Search for the cell housing the specified text and yield its (X, Y) center coordinate. 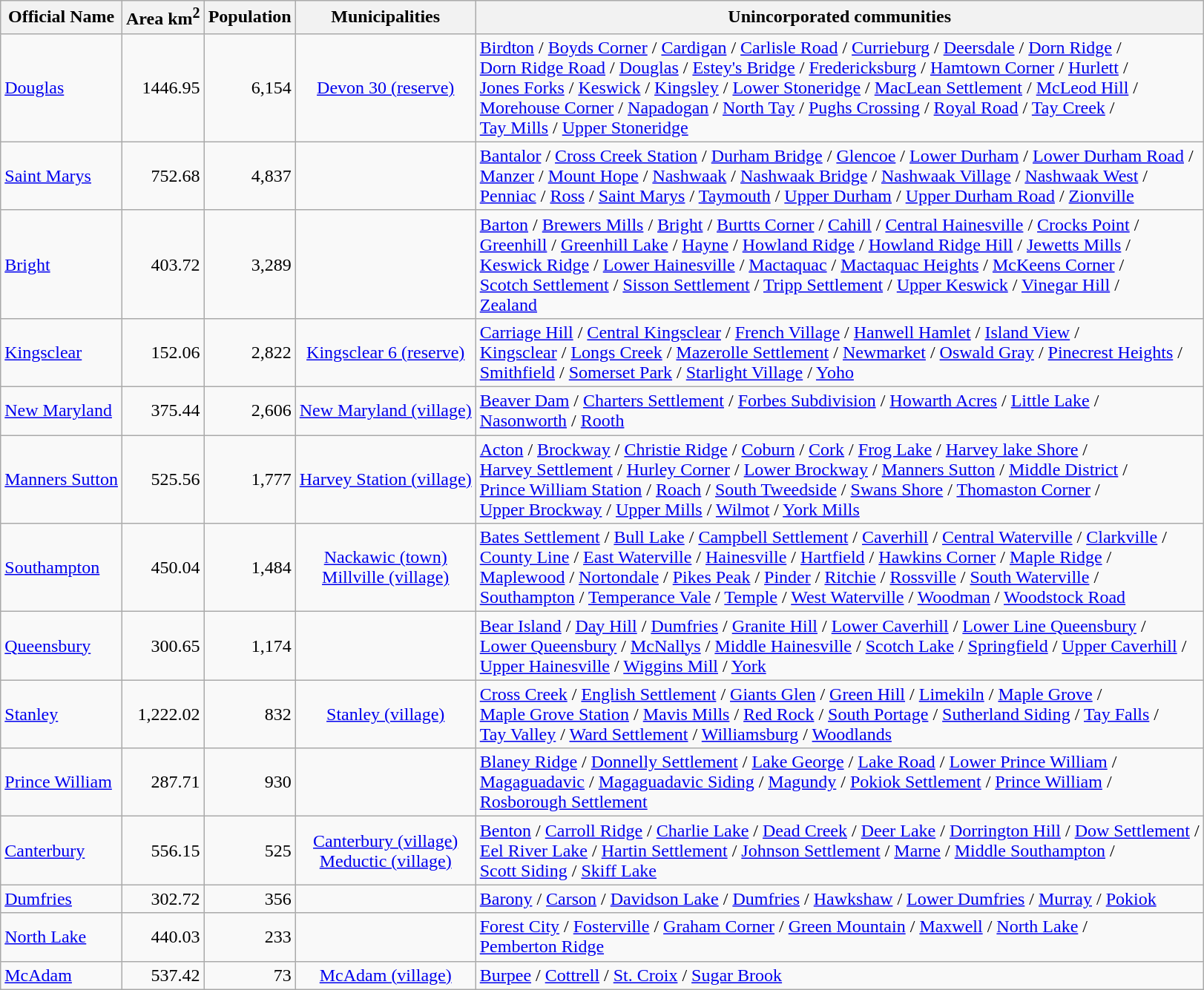
Saint Marys (62, 176)
Prince William (62, 782)
73 (249, 975)
Area km2 (163, 18)
Kingsclear (62, 352)
Stanley (village) (386, 714)
Municipalities (386, 18)
752.68 (163, 176)
New Maryland (62, 411)
6,154 (249, 88)
4,837 (249, 176)
1,777 (249, 479)
152.06 (163, 352)
1446.95 (163, 88)
930 (249, 782)
Southampton (62, 568)
3,289 (249, 264)
403.72 (163, 264)
Dumfries (62, 899)
537.42 (163, 975)
Bright (62, 264)
375.44 (163, 411)
450.04 (163, 568)
Canterbury (village)Meductic (village) (386, 851)
440.03 (163, 937)
300.65 (163, 646)
287.71 (163, 782)
Kingsclear 6 (reserve) (386, 352)
Canterbury (62, 851)
Population (249, 18)
Stanley (62, 714)
1,484 (249, 568)
Nackawic (town)Millville (village) (386, 568)
Official Name (62, 18)
356 (249, 899)
2,822 (249, 352)
Burpee / Cottrell / St. Croix / Sugar Brook (840, 975)
McAdam (62, 975)
556.15 (163, 851)
1,222.02 (163, 714)
Forest City / Fosterville / Graham Corner / Green Mountain / Maxwell / North Lake / Pemberton Ridge (840, 937)
832 (249, 714)
Douglas (62, 88)
North Lake (62, 937)
Beaver Dam / Charters Settlement / Forbes Subdivision / Howarth Acres / Little Lake / Nasonworth / Rooth (840, 411)
302.72 (163, 899)
2,606 (249, 411)
233 (249, 937)
Queensbury (62, 646)
1,174 (249, 646)
Devon 30 (reserve) (386, 88)
Unincorporated communities (840, 18)
525 (249, 851)
New Maryland (village) (386, 411)
525.56 (163, 479)
Barony / Carson / Davidson Lake / Dumfries / Hawkshaw / Lower Dumfries / Murray / Pokiok (840, 899)
Harvey Station (village) (386, 479)
McAdam (village) (386, 975)
Manners Sutton (62, 479)
